Locate the cell with the specified text and output its [x, y] center coordinate. 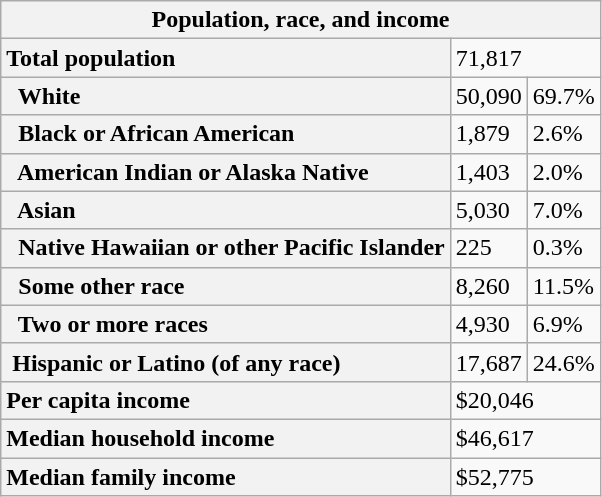
Total population [226, 58]
$46,617 [525, 438]
17,687 [488, 362]
1,403 [488, 172]
7.0% [564, 210]
Median household income [226, 438]
Native Hawaiian or other Pacific Islander [226, 248]
0.3% [564, 248]
Black or African American [226, 134]
White [226, 96]
50,090 [488, 96]
Population, race, and income [301, 20]
4,930 [488, 324]
Asian [226, 210]
Hispanic or Latino (of any race) [226, 362]
American Indian or Alaska Native [226, 172]
2.0% [564, 172]
11.5% [564, 286]
Some other race [226, 286]
1,879 [488, 134]
2.6% [564, 134]
225 [488, 248]
8,260 [488, 286]
69.7% [564, 96]
5,030 [488, 210]
Per capita income [226, 400]
6.9% [564, 324]
Median family income [226, 477]
$20,046 [525, 400]
$52,775 [525, 477]
71,817 [525, 58]
Two or more races [226, 324]
24.6% [564, 362]
